Capture the cell that displays the provided text and extract its [X, Y] central coordinate. 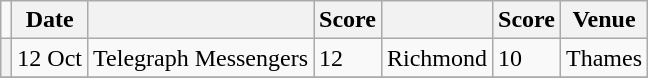
10 [527, 58]
Thames [604, 58]
12 [348, 58]
12 Oct [50, 58]
Richmond [436, 58]
Telegraph Messengers [201, 58]
Date [50, 20]
Venue [604, 20]
